Pinpoint the cell where the given text exists, returning its [x, y] midpoint coordinate. 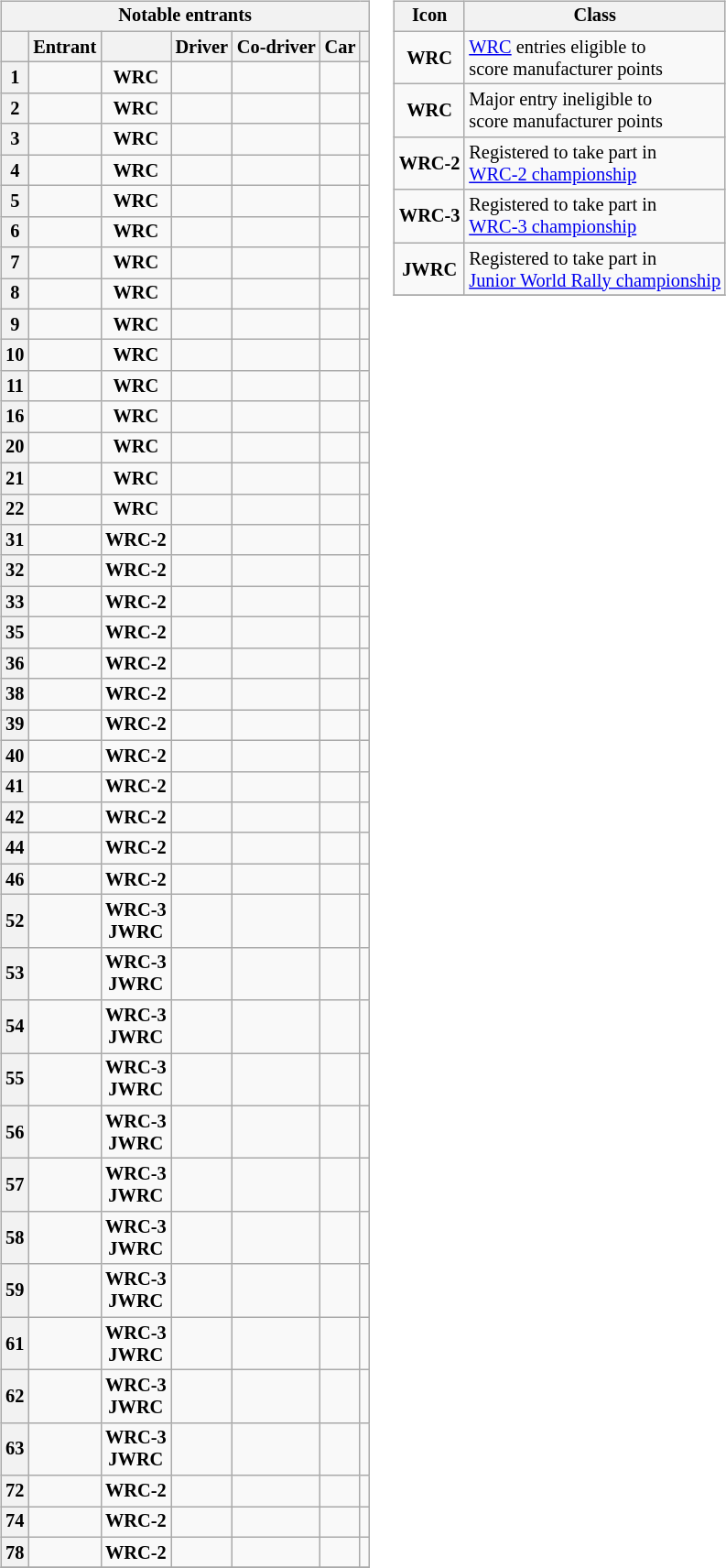
42 [15, 818]
WRC-3 [429, 216]
Co-driver [276, 47]
58 [15, 1238]
21 [15, 478]
55 [15, 1080]
Icon [429, 16]
74 [15, 1522]
Notable entrants [185, 16]
61 [15, 1344]
1 [15, 78]
40 [15, 756]
35 [15, 633]
11 [15, 387]
5 [15, 201]
7 [15, 263]
62 [15, 1397]
53 [15, 974]
Registered to take part inWRC-2 championship [595, 164]
33 [15, 602]
72 [15, 1491]
44 [15, 848]
10 [15, 355]
3 [15, 139]
78 [15, 1552]
63 [15, 1449]
Car [341, 47]
JWRC [429, 269]
38 [15, 694]
52 [15, 921]
Entrant [64, 47]
6 [15, 232]
WRC entries eligible toscore manufacturer points [595, 58]
Major entry ineligible toscore manufacturer points [595, 111]
46 [15, 879]
57 [15, 1185]
22 [15, 509]
Driver [201, 47]
16 [15, 417]
39 [15, 725]
41 [15, 787]
54 [15, 1027]
59 [15, 1290]
56 [15, 1132]
Registered to take part inJunior World Rally championship [595, 269]
31 [15, 540]
4 [15, 170]
9 [15, 324]
36 [15, 663]
Class [595, 16]
32 [15, 571]
2 [15, 109]
Registered to take part inWRC-3 championship [595, 216]
8 [15, 294]
20 [15, 448]
